Capture the cell that displays the provided text and extract its [x, y] central coordinate. 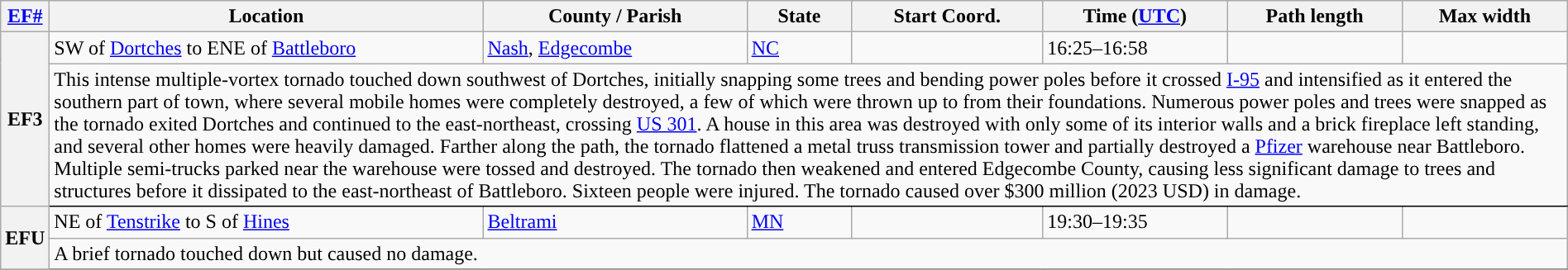
NC [799, 48]
Location [266, 17]
Time (UTC) [1135, 17]
SW of Dortches to ENE of Battleboro [266, 48]
EF3 [25, 119]
County / Parish [615, 17]
Beltrami [615, 222]
State [799, 17]
EF# [25, 17]
MN [799, 222]
19:30–19:35 [1135, 222]
EFU [25, 238]
Path length [1315, 17]
A brief tornado touched down but caused no damage. [809, 253]
Nash, Edgecombe [615, 48]
16:25–16:58 [1135, 48]
NE of Tenstrike to S of Hines [266, 222]
Start Coord. [948, 17]
Max width [1484, 17]
